Return the (x, y) coordinate for the center point of the cell that contains the specified text.  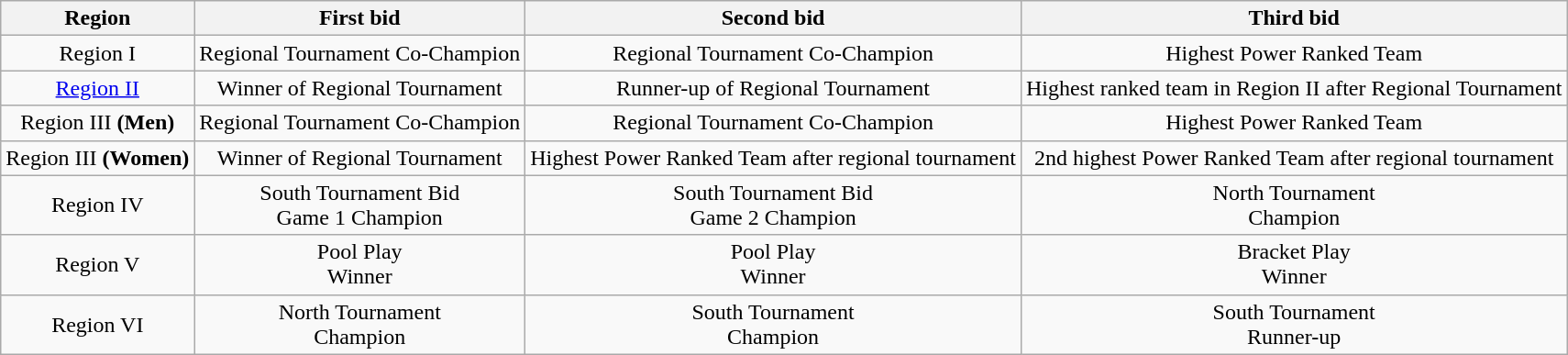
Region III (Men) (97, 123)
Third bid (1293, 18)
Runner-up of Regional Tournament (774, 88)
2nd highest Power Ranked Team after regional tournament (1293, 158)
South Tournament BidGame 2 Champion (774, 205)
South TournamentRunner-up (1293, 325)
Region I (97, 53)
Region (97, 18)
Second bid (774, 18)
Bracket PlayWinner (1293, 264)
South Tournament BidGame 1 Champion (359, 205)
Region III (Women) (97, 158)
Highest ranked team in Region II after Regional Tournament (1293, 88)
First bid (359, 18)
Region V (97, 264)
Region IV (97, 205)
Region VI (97, 325)
South TournamentChampion (774, 325)
Highest Power Ranked Team after regional tournament (774, 158)
Region II (97, 88)
